From the cell containing the given text, extract its center point as [X, Y] coordinate. 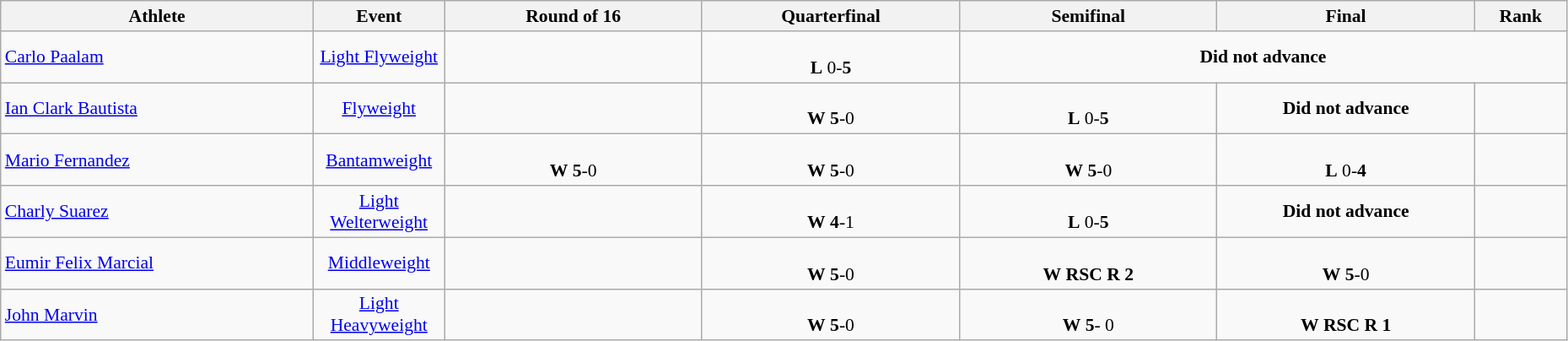
Carlo Paalam [157, 57]
W 5- 0 [1088, 314]
Light Welterweight [380, 211]
Ian Clark Bautista [157, 108]
Middleweight [380, 263]
Bantamweight [380, 160]
Quarterfinal [830, 16]
Eumir Felix Marcial [157, 263]
Light Heavyweight [380, 314]
Semifinal [1088, 16]
Mario Fernandez [157, 160]
Final [1346, 16]
Flyweight [380, 108]
Charly Suarez [157, 211]
John Marvin [157, 314]
Event [380, 16]
L 0-4 [1346, 160]
Round of 16 [574, 16]
Athlete [157, 16]
W RSC R 1 [1346, 314]
W 4-1 [830, 211]
W RSC R 2 [1088, 263]
Rank [1520, 16]
Light Flyweight [380, 57]
